From the cell containing the given text, extract its center point as (X, Y) coordinate. 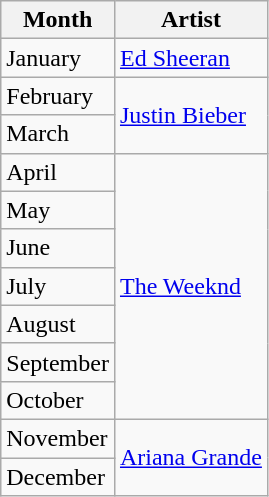
February (58, 96)
January (58, 58)
Artist (190, 20)
May (58, 210)
Justin Bieber (190, 115)
The Weeknd (190, 286)
April (58, 172)
July (58, 286)
June (58, 248)
Month (58, 20)
Ed Sheeran (190, 58)
Ariana Grande (190, 457)
October (58, 400)
August (58, 324)
November (58, 438)
September (58, 362)
December (58, 477)
March (58, 134)
